Search for the cell housing the specified text and yield its [X, Y] center coordinate. 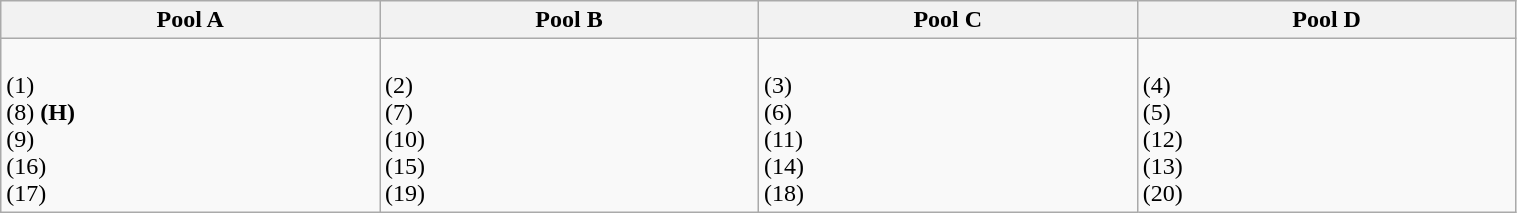
(4) (5) (12) (13) (20) [1326, 126]
Pool D [1326, 20]
Pool A [190, 20]
(2) (7) (10) (15) (19) [570, 126]
(1) (8) (H) (9) (16) (17) [190, 126]
Pool B [570, 20]
(3) (6) (11) (14) (18) [948, 126]
Pool C [948, 20]
